Extract the [x, y] coordinate from the center of the cell holding the provided text.  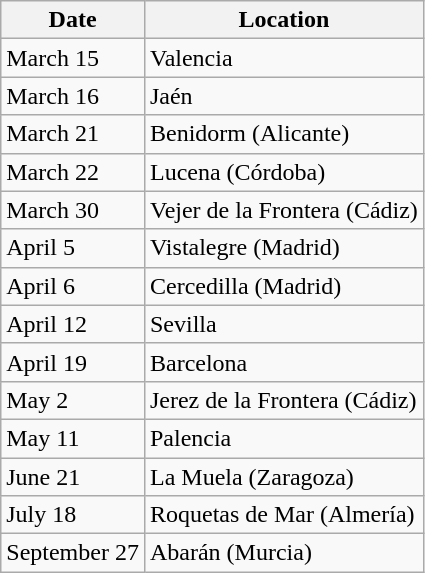
March 21 [73, 134]
April 5 [73, 248]
Vistalegre (Madrid) [284, 248]
Valencia [284, 58]
April 19 [73, 362]
La Muela (Zaragoza) [284, 477]
Roquetas de Mar (Almería) [284, 515]
Abarán (Murcia) [284, 553]
July 18 [73, 515]
September 27 [73, 553]
April 6 [73, 286]
Location [284, 20]
March 30 [73, 210]
Sevilla [284, 324]
April 12 [73, 324]
May 2 [73, 400]
March 22 [73, 172]
Vejer de la Frontera (Cádiz) [284, 210]
Jaén [284, 96]
March 15 [73, 58]
June 21 [73, 477]
Benidorm (Alicante) [284, 134]
Date [73, 20]
Barcelona [284, 362]
March 16 [73, 96]
Cercedilla (Madrid) [284, 286]
May 11 [73, 438]
Jerez de la Frontera (Cádiz) [284, 400]
Lucena (Córdoba) [284, 172]
Palencia [284, 438]
